Find where the given text appears and provide that cell's center as [X, Y] coordinate. 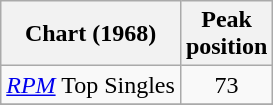
Chart (1968) [91, 34]
Peakposition [226, 34]
RPM Top Singles [91, 85]
73 [226, 85]
